Capture the cell that displays the provided text and extract its (x, y) central coordinate. 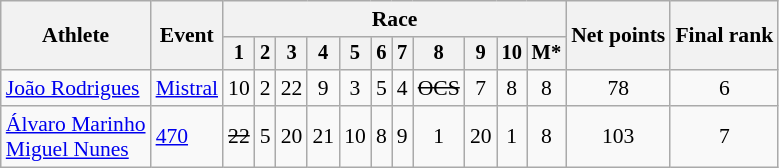
Athlete (76, 36)
M* (546, 54)
Álvaro MarinhoMiguel Nunes (76, 136)
103 (618, 136)
Event (187, 36)
OCS (439, 88)
Race (394, 19)
21 (323, 136)
78 (618, 88)
Final rank (724, 36)
Net points (618, 36)
470 (187, 136)
João Rodrigues (76, 88)
Mistral (187, 88)
